Determine the [X, Y] coordinate at the center of the cell enclosing the given text.  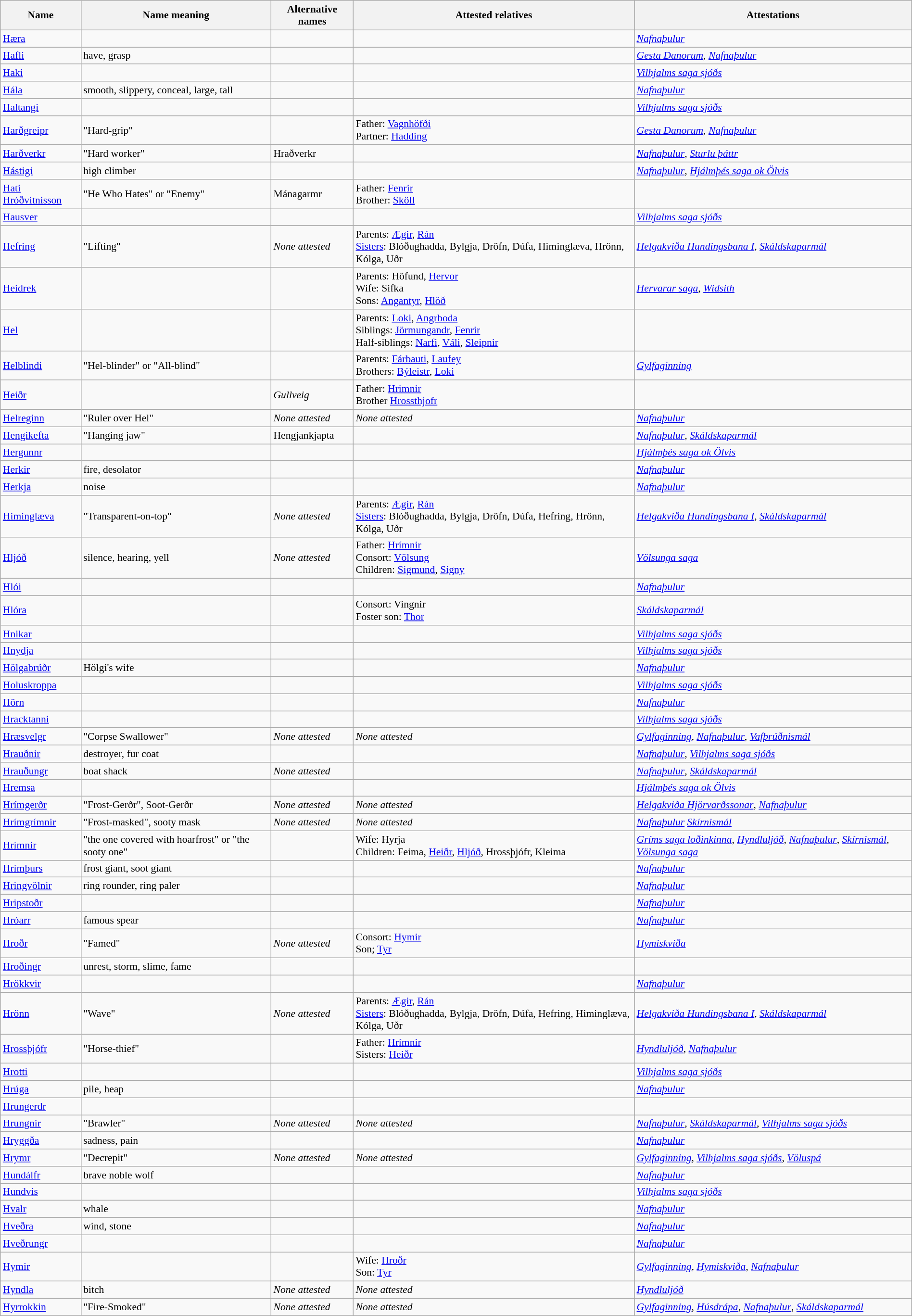
Hörn [40, 702]
Heiðr [40, 395]
Attested relatives [494, 15]
Hymir [40, 1267]
Hati Hróðvitnisson [40, 194]
silence, hearing, yell [176, 558]
Father: Hrímnir Consort: Völsung Children: Sigmund, Signy [494, 558]
Hengikefta [40, 435]
Hergunnr [40, 453]
Consort: Vingnir Foster son: Thor [494, 611]
Parents: Ægir, Rán Sisters: Blóðughadda, Bylgja, Dröfn, Dúfa, Himinglæva, Hrönn, Kólga, Uðr [494, 247]
Haltangi [40, 107]
wind, stone [176, 1227]
Gríms saga loðinkinna, Hyndluljóð, Nafnaþulur, Skírnismál, Völsunga saga [773, 846]
Attestations [773, 15]
Father: Fenrir Brother: Sköll [494, 194]
Hljóð [40, 558]
Hracktanni [40, 720]
Nafnaþulur, Hjálmþés saga ok Ölvis [773, 171]
"Brawler" [176, 1124]
Hræsvelgr [40, 737]
Hölgabrúðr [40, 668]
"Horse-thief" [176, 1049]
Nafnaþulur, Vilhjalms saga sjóðs [773, 754]
Hölgi's wife [176, 668]
Hvalr [40, 1209]
whale [176, 1209]
Hervarar saga, Widsith [773, 289]
Hundálfr [40, 1175]
sadness, pain [176, 1141]
Helgakviða Hjörvarðssonar, Nafnaþulur [773, 805]
Hrímnir [40, 846]
Gullveig [312, 395]
Hroðingr [40, 967]
"Hard-grip" [176, 130]
Hnydja [40, 651]
Gylfaginning, Vilhjalms saga sjóðs, Völuspá [773, 1158]
"Wave" [176, 1013]
Father: Hrímnir Sisters: Heiðr [494, 1049]
Nafnaþulur Skírnismál [773, 822]
Skáldskaparmál [773, 611]
Helreginn [40, 418]
Wife: Hroðr Son: Tyr [494, 1267]
Name meaning [176, 15]
Hveðrungr [40, 1243]
brave noble wolf [176, 1175]
"Hel-blinder" or "All-blind" [176, 366]
Heidrek [40, 289]
pile, heap [176, 1089]
"Frost-Gerðr", Soot-Gerðr [176, 805]
Hripstoðr [40, 903]
Gylfaginning, Hymiskviða, Nafnaþulur [773, 1267]
Parents: Ægir, Rán Sisters: Blóðughadda, Bylgja, Dröfn, Dúfa, Hefring, Hrönn, Kólga, Uðr [494, 517]
Haki [40, 73]
Hrauðungr [40, 771]
boat shack [176, 771]
Hraðverkr [312, 154]
"He Who Hates" or "Enemy" [176, 194]
Gylfaginning [773, 366]
Nafnaþulur, Sturlu þáttr [773, 154]
"Hard worker" [176, 154]
Holuskroppa [40, 685]
Parents: Loki, Angrboda Siblings: Jörmungandr, Fenrir Half-siblings: Narfi, Váli, Sleipnir [494, 330]
Harðverkr [40, 154]
Hrímgerðr [40, 805]
"Decrepit" [176, 1158]
"Corpse Swallower" [176, 737]
"Famed" [176, 944]
fire, desolator [176, 470]
bitch [176, 1290]
Hyndluljóð, Nafnaþulur [773, 1049]
have, grasp [176, 56]
Hlóra [40, 611]
Helblindi [40, 366]
"Frost-masked", sooty mask [176, 822]
Hrauðnir [40, 754]
Hringvölnir [40, 886]
"the one covered with hoarfrost" or "the sooty one" [176, 846]
Mánagarmr [312, 194]
"Ruler over Hel" [176, 418]
Hnikar [40, 634]
Himinglæva [40, 517]
Hróarr [40, 920]
Hremsa [40, 788]
Nafnaþulur, Skáldskaparmál, Vilhjalms saga sjóðs [773, 1124]
noise [176, 487]
Hrímgrímnir [40, 822]
Harðgreipr [40, 130]
Parents: Ægir, Rán Sisters: Blóðughadda, Bylgja, Dröfn, Dúfa, Hefring, Himinglæva, Kólga, Uðr [494, 1013]
Hrossþjófr [40, 1049]
Hundvis [40, 1192]
Hlói [40, 587]
Hrungnir [40, 1124]
Parents: Höfund, Hervor Wife: Sifka Sons: Angantyr, Hlöð [494, 289]
unrest, storm, slime, fame [176, 967]
Hveðra [40, 1227]
"Fire-Smoked" [176, 1307]
Hausver [40, 217]
high climber [176, 171]
Hástigi [40, 171]
Herkja [40, 487]
Völsunga saga [773, 558]
Hroðr [40, 944]
Consort: Hymir Son; Tyr [494, 944]
Alternative names [312, 15]
Hymiskviða [773, 944]
Gylfaginning, Húsdrápa, Nafnaþulur, Skáldskaparmál [773, 1307]
Wife: Hyrja Children: Feima, Heiðr, Hljóð, Hrossþjófr, Kleima [494, 846]
ring rounder, ring paler [176, 886]
"Hanging jaw" [176, 435]
Hryggða [40, 1141]
Hefring [40, 247]
"Transparent-on-top" [176, 517]
Hála [40, 90]
"Lifting" [176, 247]
Hrymr [40, 1158]
frost giant, soot giant [176, 869]
Gylfaginning, Nafnaþulur, Vafþrúðnismál [773, 737]
Father: Hrimnir Brother Hrossthjofr [494, 395]
Hafli [40, 56]
Parents: Fárbauti, Laufey Brothers: Býleistr, Loki [494, 366]
Hyrrokkin [40, 1307]
Hrökkvir [40, 984]
Hrönn [40, 1013]
Hyndla [40, 1290]
smooth, slippery, conceal, large, tall [176, 90]
Father: Vagnhöfði Partner: Hadding [494, 130]
Hrungerdr [40, 1106]
Hæra [40, 38]
famous spear [176, 920]
Hrotti [40, 1072]
Hel [40, 330]
Herkir [40, 470]
Hengjankjapta [312, 435]
Hrímþurs [40, 869]
Name [40, 15]
Hyndluljóð [773, 1290]
Hrúga [40, 1089]
destroyer, fur coat [176, 754]
